From the cell containing the given text, extract its center point as (x, y) coordinate. 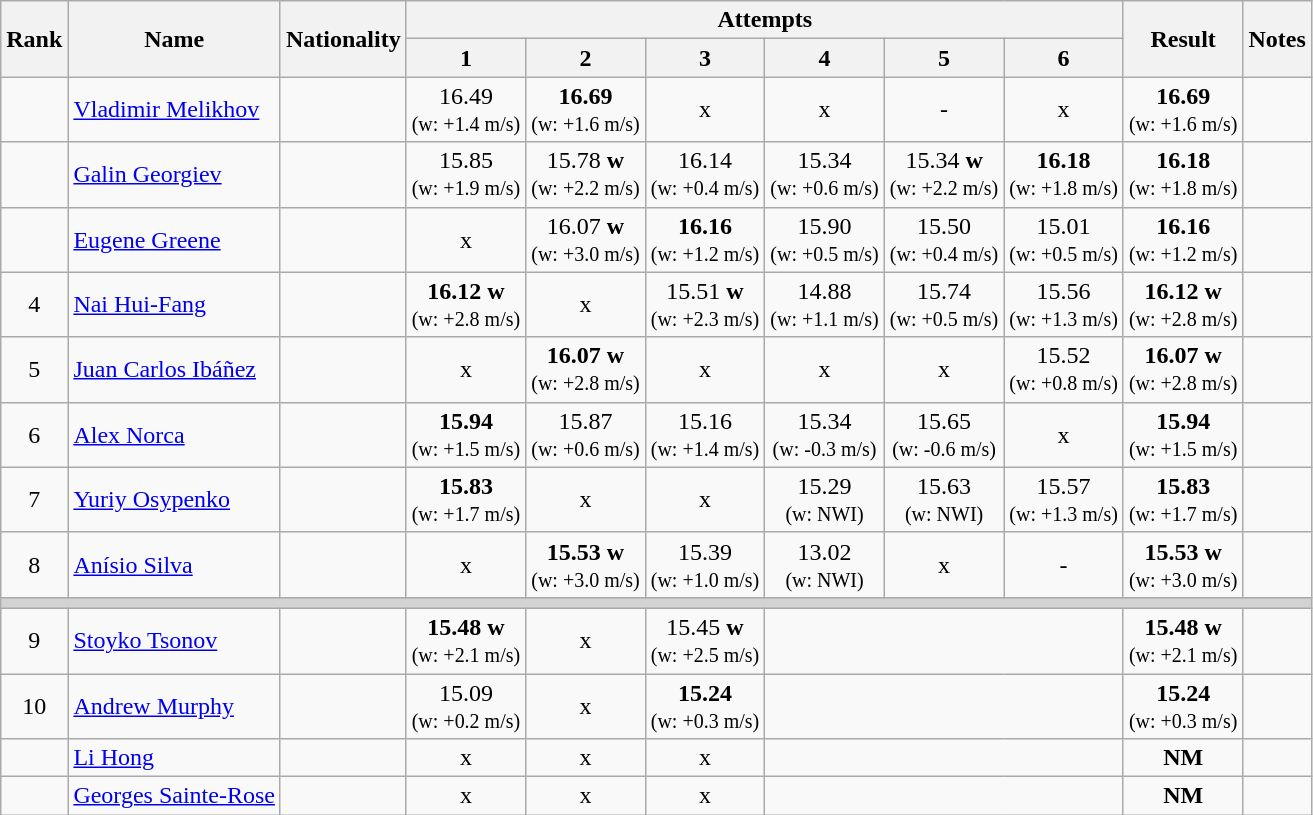
15.24 (w: +0.3 m/s) (1183, 706)
15.57(w: +1.3 m/s) (1064, 500)
16.49(w: +1.4 m/s) (466, 110)
15.90(w: +0.5 m/s) (825, 240)
15.52(w: +0.8 m/s) (1064, 370)
15.09(w: +0.2 m/s) (466, 706)
15.87(w: +0.6 m/s) (586, 434)
15.63(w: NWI) (944, 500)
15.85(w: +1.9 m/s) (466, 174)
Juan Carlos Ibáñez (174, 370)
Nationality (343, 39)
15.74(w: +0.5 m/s) (944, 304)
Stoyko Tsonov (174, 640)
15.34(w: -0.3 m/s) (825, 434)
9 (34, 640)
Name (174, 39)
15.39(w: +1.0 m/s) (705, 564)
16.07 w (w: +3.0 m/s) (586, 240)
15.50(w: +0.4 m/s) (944, 240)
16.18(w: +1.8 m/s) (1064, 174)
13.02(w: NWI) (825, 564)
Yuriy Osypenko (174, 500)
15.29(w: NWI) (825, 500)
15.78 w (w: +2.2 m/s) (586, 174)
15.01(w: +0.5 m/s) (1064, 240)
15.94(w: +1.5 m/s) (466, 434)
15.51 w (w: +2.3 m/s) (705, 304)
Vladimir Melikhov (174, 110)
Rank (34, 39)
8 (34, 564)
16.16 (w: +1.2 m/s) (1183, 240)
1 (466, 58)
Notes (1277, 39)
14.88(w: +1.1 m/s) (825, 304)
Eugene Greene (174, 240)
7 (34, 500)
Li Hong (174, 758)
Andrew Murphy (174, 706)
Georges Sainte-Rose (174, 796)
16.14(w: +0.4 m/s) (705, 174)
16.18 (w: +1.8 m/s) (1183, 174)
15.45 w (w: +2.5 m/s) (705, 640)
15.34(w: +0.6 m/s) (825, 174)
15.83 (w: +1.7 m/s) (1183, 500)
16.16(w: +1.2 m/s) (705, 240)
Attempts (764, 20)
3 (705, 58)
10 (34, 706)
15.83(w: +1.7 m/s) (466, 500)
15.65(w: -0.6 m/s) (944, 434)
15.24(w: +0.3 m/s) (705, 706)
2 (586, 58)
16.69(w: +1.6 m/s) (586, 110)
16.69 (w: +1.6 m/s) (1183, 110)
Nai Hui-Fang (174, 304)
15.34 w (w: +2.2 m/s) (944, 174)
15.94 (w: +1.5 m/s) (1183, 434)
Alex Norca (174, 434)
Galin Georgiev (174, 174)
15.56(w: +1.3 m/s) (1064, 304)
15.16(w: +1.4 m/s) (705, 434)
Anísio Silva (174, 564)
Result (1183, 39)
